Identify which cell holds the provided text, then report its [x, y] central coordinate. 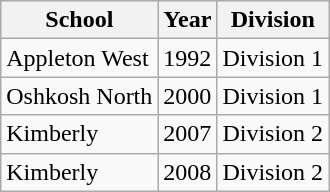
Year [188, 20]
2007 [188, 134]
Appleton West [80, 58]
Division [273, 20]
2008 [188, 172]
Oshkosh North [80, 96]
School [80, 20]
1992 [188, 58]
2000 [188, 96]
